From the cell containing the given text, extract its center point as [x, y] coordinate. 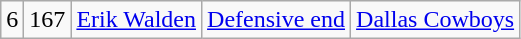
Defensive end [276, 20]
6 [12, 20]
167 [48, 20]
Erik Walden [136, 20]
Dallas Cowboys [436, 20]
